Output the [x, y] coordinate of the center of the cell containing the given text.  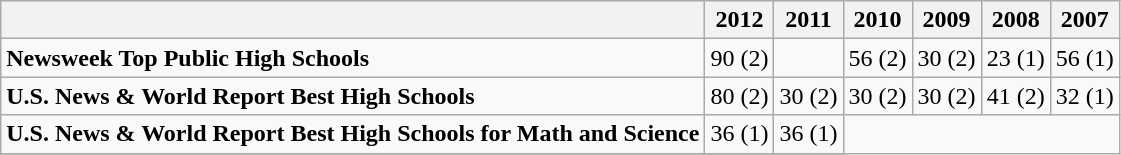
41 (2) [1016, 96]
32 (1) [1084, 96]
23 (1) [1016, 58]
2011 [808, 20]
90 (2) [740, 58]
2009 [946, 20]
2008 [1016, 20]
2012 [740, 20]
U.S. News & World Report Best High Schools [353, 96]
Newsweek Top Public High Schools [353, 58]
56 (2) [878, 58]
U.S. News & World Report Best High Schools for Math and Science [353, 134]
56 (1) [1084, 58]
2007 [1084, 20]
2010 [878, 20]
80 (2) [740, 96]
